Locate the cell with the specified text and output its [x, y] center coordinate. 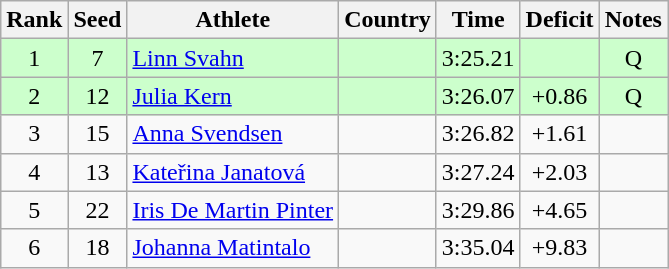
3:25.21 [478, 58]
22 [98, 210]
+9.83 [560, 248]
5 [34, 210]
15 [98, 134]
7 [98, 58]
+4.65 [560, 210]
Seed [98, 20]
Iris De Martin Pinter [233, 210]
6 [34, 248]
3:26.07 [478, 96]
Deficit [560, 20]
Linn Svahn [233, 58]
Johanna Matintalo [233, 248]
Anna Svendsen [233, 134]
3:27.24 [478, 172]
4 [34, 172]
Time [478, 20]
+1.61 [560, 134]
Notes [633, 20]
1 [34, 58]
3:26.82 [478, 134]
Rank [34, 20]
13 [98, 172]
Athlete [233, 20]
+2.03 [560, 172]
2 [34, 96]
Country [388, 20]
3:29.86 [478, 210]
Julia Kern [233, 96]
+0.86 [560, 96]
18 [98, 248]
Kateřina Janatová [233, 172]
3:35.04 [478, 248]
3 [34, 134]
12 [98, 96]
